Scan for the cell matching the given text and deliver its (x, y) coordinate at center. 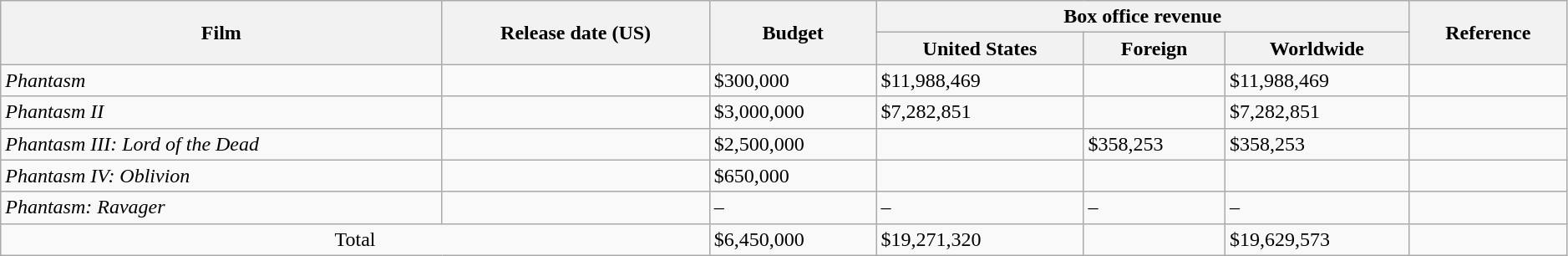
United States (980, 49)
$2,500,000 (793, 144)
Reference (1488, 33)
Film (221, 33)
Box office revenue (1143, 17)
Phantasm III: Lord of the Dead (221, 144)
Phantasm: Ravager (221, 207)
$3,000,000 (793, 112)
$6,450,000 (793, 239)
Worldwide (1317, 49)
$300,000 (793, 80)
Phantasm IV: Oblivion (221, 176)
Budget (793, 33)
$19,271,320 (980, 239)
Phantasm (221, 80)
$650,000 (793, 176)
Release date (US) (576, 33)
Phantasm II (221, 112)
Foreign (1154, 49)
Total (356, 239)
$19,629,573 (1317, 239)
